Return (X, Y) of the center of cell containing provided text 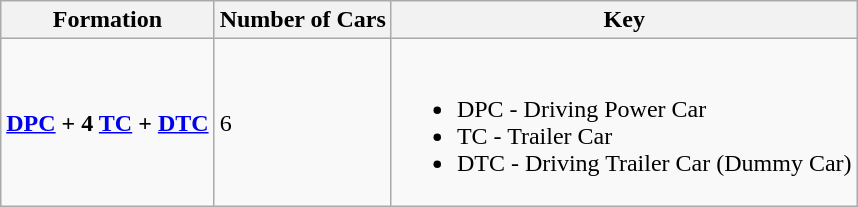
DPC + 4 TC + DTC (108, 122)
Key (624, 20)
DPC - Driving Power CarTC - Trailer CarDTC - Driving Trailer Car (Dummy Car) (624, 122)
Formation (108, 20)
6 (302, 122)
Number of Cars (302, 20)
